Find where the given text appears and provide that cell's center as [X, Y] coordinate. 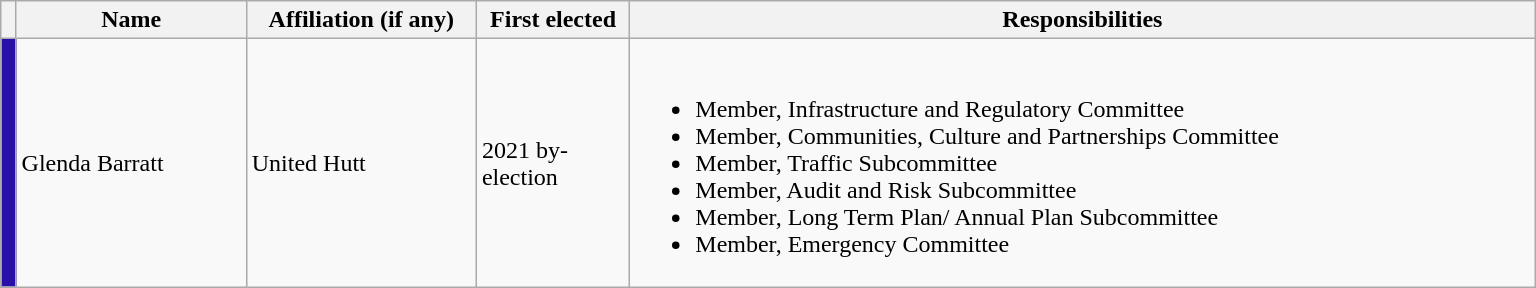
2021 by-election [552, 163]
Affiliation (if any) [361, 20]
United Hutt [361, 163]
Name [131, 20]
Responsibilities [1082, 20]
First elected [552, 20]
Glenda Barratt [131, 163]
